Output the [X, Y] coordinate of the center of the cell containing the given text.  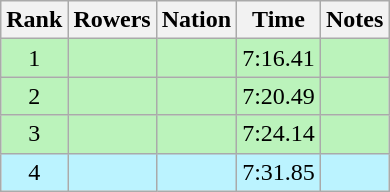
3 [34, 134]
7:31.85 [279, 172]
Rank [34, 20]
7:20.49 [279, 96]
7:16.41 [279, 58]
Nation [196, 20]
Notes [354, 20]
Time [279, 20]
2 [34, 96]
Rowers [112, 20]
7:24.14 [279, 134]
1 [34, 58]
4 [34, 172]
